For the text-containing cell, return its midpoint in (x, y) coordinate format. 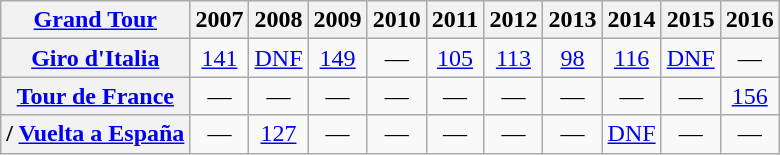
149 (338, 58)
2007 (220, 20)
105 (455, 58)
2010 (396, 20)
116 (632, 58)
/ Vuelta a España (96, 134)
2015 (690, 20)
127 (278, 134)
2013 (572, 20)
156 (750, 96)
2014 (632, 20)
98 (572, 58)
2016 (750, 20)
2008 (278, 20)
2011 (455, 20)
141 (220, 58)
Tour de France (96, 96)
Grand Tour (96, 20)
2012 (514, 20)
2009 (338, 20)
113 (514, 58)
Giro d'Italia (96, 58)
